Output the [x, y] coordinate of the center of the cell containing the given text.  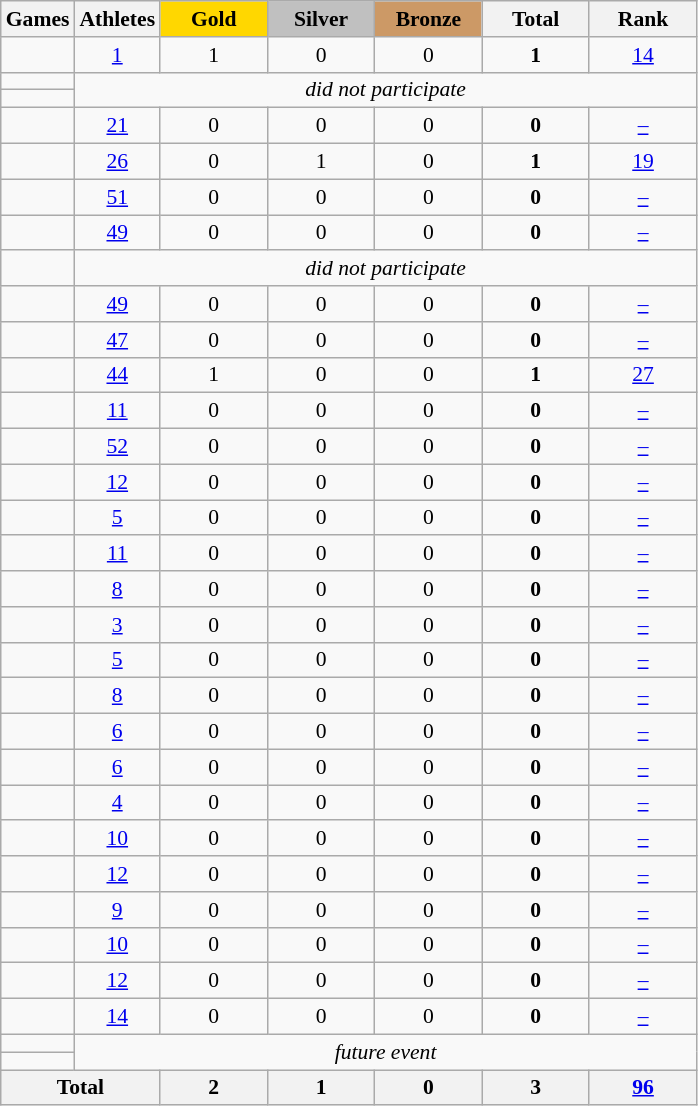
26 [117, 162]
21 [117, 126]
Gold [214, 19]
Athletes [117, 19]
44 [117, 375]
Bronze [428, 19]
Games [38, 19]
9 [117, 910]
2 [214, 1088]
51 [117, 197]
27 [642, 375]
Rank [642, 19]
96 [642, 1088]
Silver [320, 19]
19 [642, 162]
47 [117, 340]
future event [385, 1052]
4 [117, 803]
52 [117, 447]
